Capture the cell that displays the provided text and extract its [x, y] central coordinate. 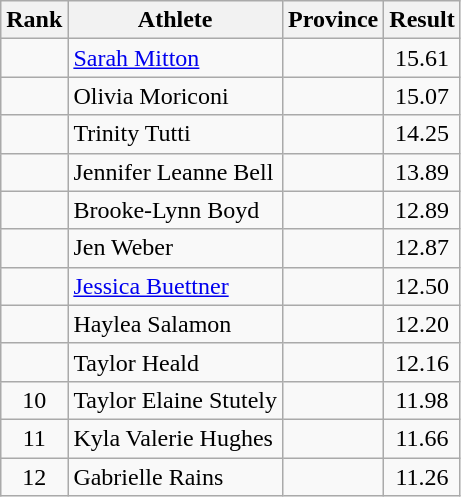
12 [34, 477]
11.98 [422, 400]
Trinity Tutti [176, 134]
Gabrielle Rains [176, 477]
13.89 [422, 172]
Jen Weber [176, 248]
11.66 [422, 438]
Haylea Salamon [176, 324]
Kyla Valerie Hughes [176, 438]
12.87 [422, 248]
Sarah Mitton [176, 58]
Brooke-Lynn Boyd [176, 210]
Result [422, 20]
12.89 [422, 210]
Jessica Buettner [176, 286]
Taylor Heald [176, 362]
12.20 [422, 324]
Rank [34, 20]
Olivia Moriconi [176, 96]
Jennifer Leanne Bell [176, 172]
10 [34, 400]
12.50 [422, 286]
Province [334, 20]
Taylor Elaine Stutely [176, 400]
11 [34, 438]
15.07 [422, 96]
Athlete [176, 20]
14.25 [422, 134]
15.61 [422, 58]
12.16 [422, 362]
11.26 [422, 477]
